Extract the (x, y) coordinate from the center of the cell holding the provided text.  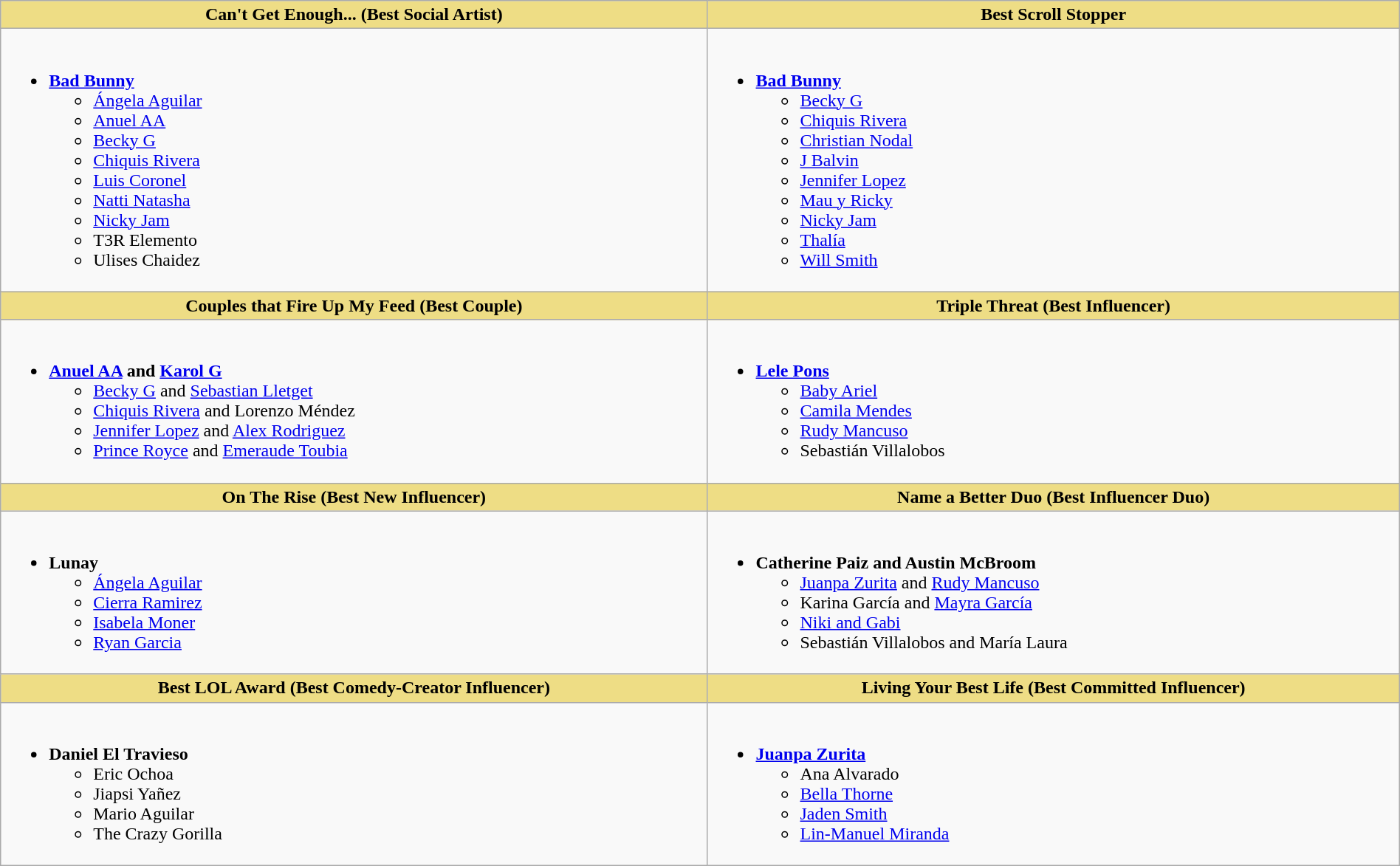
Name a Better Duo (Best Influencer Duo) (1053, 497)
LunayÁngela AguilarCierra RamirezIsabela MonerRyan Garcia (354, 592)
On The Rise (Best New Influencer) (354, 497)
Living Your Best Life (Best Committed Influencer) (1053, 688)
Lele PonsBaby ArielCamila MendesRudy MancusoSebastián Villalobos (1053, 402)
Daniel El TraviesoEric OchoaJiapsi YañezMario AguilarThe Crazy Gorilla (354, 784)
Best LOL Award (Best Comedy-Creator Influencer) (354, 688)
Catherine Paiz and Austin McBroomJuanpa Zurita and Rudy MancusoKarina García and Mayra GarcíaNiki and GabiSebastián Villalobos and María Laura (1053, 592)
Bad BunnyÁngela AguilarAnuel AABecky GChiquis RiveraLuis CoronelNatti NatashaNicky JamT3R ElementoUlises Chaidez (354, 160)
Couples that Fire Up My Feed (Best Couple) (354, 306)
Triple Threat (Best Influencer) (1053, 306)
Bad BunnyBecky GChiquis RiveraChristian NodalJ BalvinJennifer LopezMau y RickyNicky JamThalíaWill Smith (1053, 160)
Anuel AA and Karol GBecky G and Sebastian LletgetChiquis Rivera and Lorenzo MéndezJennifer Lopez and Alex RodriguezPrince Royce and Emeraude Toubia (354, 402)
Juanpa ZuritaAna AlvaradoBella ThorneJaden SmithLin-Manuel Miranda (1053, 784)
Best Scroll Stopper (1053, 15)
Can't Get Enough... (Best Social Artist) (354, 15)
